Capture the cell that displays the provided text and extract its [x, y] central coordinate. 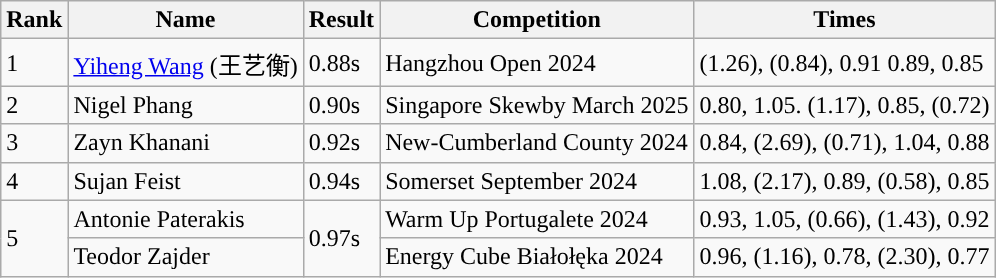
1 [34, 62]
New-Cumberland County 2024 [537, 143]
Teodor Zajder [186, 257]
Competition [537, 20]
1.08, (2.17), 0.89, (0.58), 0.85 [844, 181]
Rank [34, 20]
0.80, 1.05. (1.17), 0.85, (0.72) [844, 105]
Times [844, 20]
Energy Cube Białołęka 2024 [537, 257]
Somerset September 2024 [537, 181]
2 [34, 105]
Zayn Khanani [186, 143]
5 [34, 238]
0.92s [341, 143]
Result [341, 20]
Nigel Phang [186, 105]
0.88s [341, 62]
Sujan Feist [186, 181]
Name [186, 20]
Singapore Skewby March 2025 [537, 105]
0.96, (1.16), 0.78, (2.30), 0.77 [844, 257]
Yiheng Wang (王艺衡) [186, 62]
Antonie Paterakis [186, 219]
0.97s [341, 238]
0.93, 1.05, (0.66), (1.43), 0.92 [844, 219]
(1.26), (0.84), 0.91 0.89, 0.85 [844, 62]
Warm Up Portugalete 2024 [537, 219]
0.90s [341, 105]
Hangzhou Open 2024 [537, 62]
3 [34, 143]
0.94s [341, 181]
4 [34, 181]
0.84, (2.69), (0.71), 1.04, 0.88 [844, 143]
